Determine the (X, Y) coordinate at the center of the cell enclosing the given text.  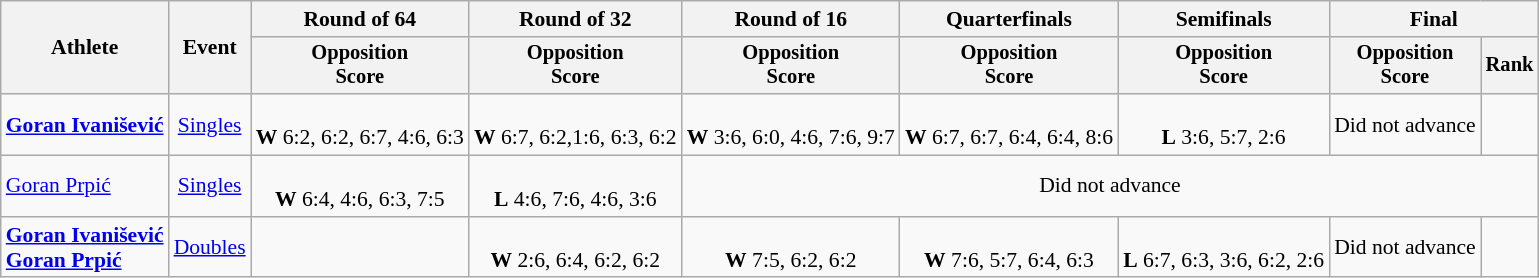
Quarterfinals (1009, 19)
Goran Prpić (85, 186)
W 6:7, 6:2,1:6, 6:3, 6:2 (576, 124)
Rank (1510, 66)
W 6:2, 6:2, 6:7, 4:6, 6:3 (360, 124)
Round of 32 (576, 19)
W 2:6, 6:4, 6:2, 6:2 (576, 248)
Doubles (210, 248)
W 6:7, 6:7, 6:4, 6:4, 8:6 (1009, 124)
W 7:5, 6:2, 6:2 (791, 248)
Athlete (85, 48)
Event (210, 48)
Semifinals (1224, 19)
L 3:6, 5:7, 2:6 (1224, 124)
W 7:6, 5:7, 6:4, 6:3 (1009, 248)
Round of 64 (360, 19)
Goran Ivanišević (85, 124)
W 3:6, 6:0, 4:6, 7:6, 9:7 (791, 124)
Goran IvaniševićGoran Prpić (85, 248)
L 6:7, 6:3, 3:6, 6:2, 2:6 (1224, 248)
L 4:6, 7:6, 4:6, 3:6 (576, 186)
Final (1434, 19)
W 6:4, 4:6, 6:3, 7:5 (360, 186)
Round of 16 (791, 19)
